Detect which cell encompasses the target text, then output its [X, Y] center coordinate. 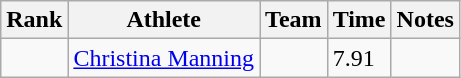
Notes [425, 20]
Team [294, 20]
7.91 [359, 58]
Athlete [164, 20]
Christina Manning [164, 58]
Rank [34, 20]
Time [359, 20]
